Locate the cell with the specified text and output its (x, y) center coordinate. 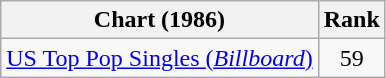
Rank (352, 20)
US Top Pop Singles (Billboard) (160, 58)
59 (352, 58)
Chart (1986) (160, 20)
